For the text-containing cell, return its midpoint in [X, Y] coordinate format. 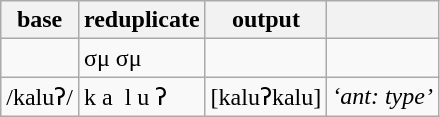
k a l u ʔ [142, 97]
output [266, 20]
base [40, 20]
/kaluʔ/ [40, 97]
σμ σμ [142, 58]
reduplicate [142, 20]
[kaluʔkalu] [266, 97]
‘ant: type’ [383, 97]
